For the text-containing cell, return its midpoint in [x, y] coordinate format. 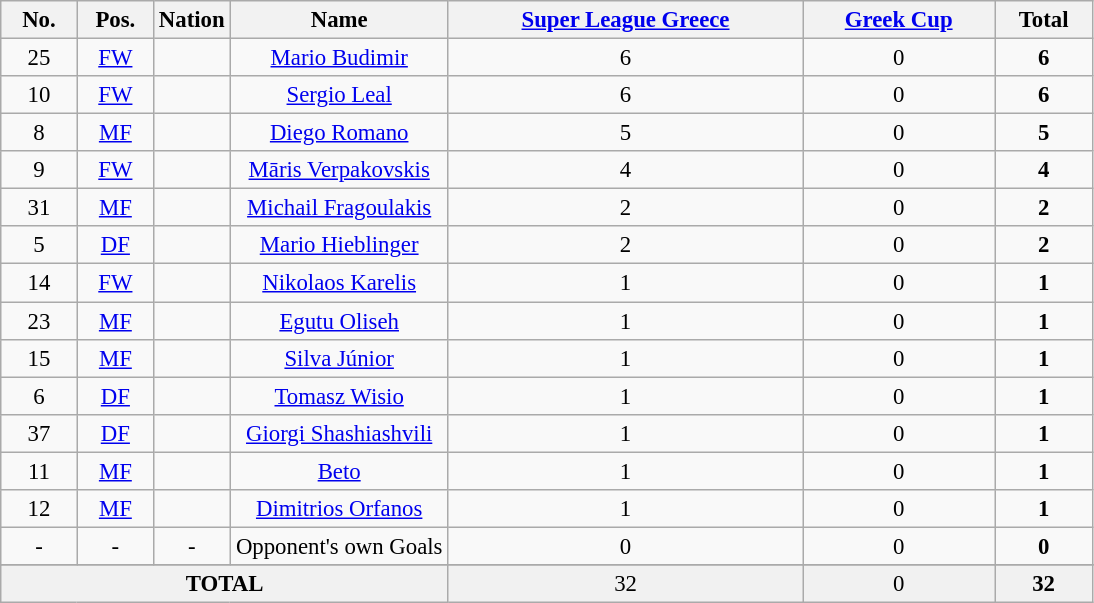
Super League Greece [625, 20]
Egutu Oliseh [339, 321]
Beto [339, 471]
Diego Romano [339, 133]
Pos. [115, 20]
12 [39, 509]
Sergio Leal [339, 95]
14 [39, 283]
31 [39, 208]
Mario Hieblinger [339, 245]
10 [39, 95]
Opponent's own Goals [339, 546]
Silva Júnior [339, 358]
25 [39, 58]
Total [1044, 20]
23 [39, 321]
No. [39, 20]
15 [39, 358]
Giorgi Shashiashvili [339, 433]
37 [39, 433]
Nikolaos Karelis [339, 283]
8 [39, 133]
11 [39, 471]
Dimitrios Orfanos [339, 509]
Name [339, 20]
Greek Cup [899, 20]
TOTAL [225, 584]
Michail Fragoulakis [339, 208]
Tomasz Wisio [339, 396]
Mario Budimir [339, 58]
Māris Verpakovskis [339, 170]
Nation [192, 20]
9 [39, 170]
